Scan for the cell matching the given text and deliver its [X, Y] coordinate at center. 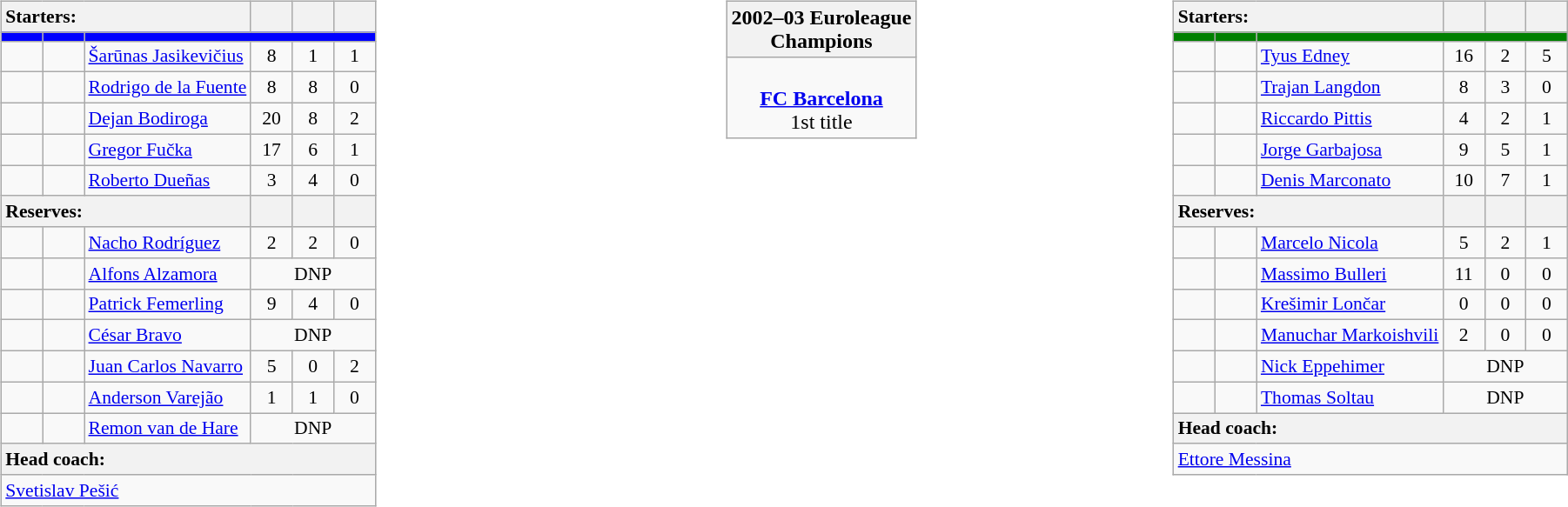
Manuchar Markoishvili [1350, 336]
Trajan Langdon [1350, 88]
2002–03 Euroleague Champions [821, 30]
Remon van de Hare [167, 428]
Marcelo Nicola [1350, 243]
Tyus Edney [1350, 57]
6 [313, 150]
Riccardo Pittis [1350, 118]
Thomas Soltau [1350, 397]
Rodrigo de la Fuente [167, 88]
Jorge Garbajosa [1350, 150]
Šarūnas Jasikevičius [167, 57]
Roberto Dueñas [167, 181]
Dejan Bodiroga [167, 118]
Krešimir Lončar [1350, 304]
Nick Eppehimer [1350, 366]
Svetislav Pešić [188, 490]
Denis Marconato [1350, 181]
Massimo Bulleri [1350, 273]
Alfons Alzamora [167, 273]
7 [1505, 181]
Nacho Rodríguez [167, 243]
Patrick Femerling [167, 304]
17 [271, 150]
11 [1464, 273]
20 [271, 118]
César Bravo [167, 336]
Juan Carlos Navarro [167, 366]
10 [1464, 181]
Ettore Messina [1371, 459]
Gregor Fučka [167, 150]
Anderson Varejão [167, 397]
16 [1464, 57]
FC Barcelona1st title [821, 97]
